Provide the [X, Y] coordinate of the cell's center where the given text is located.  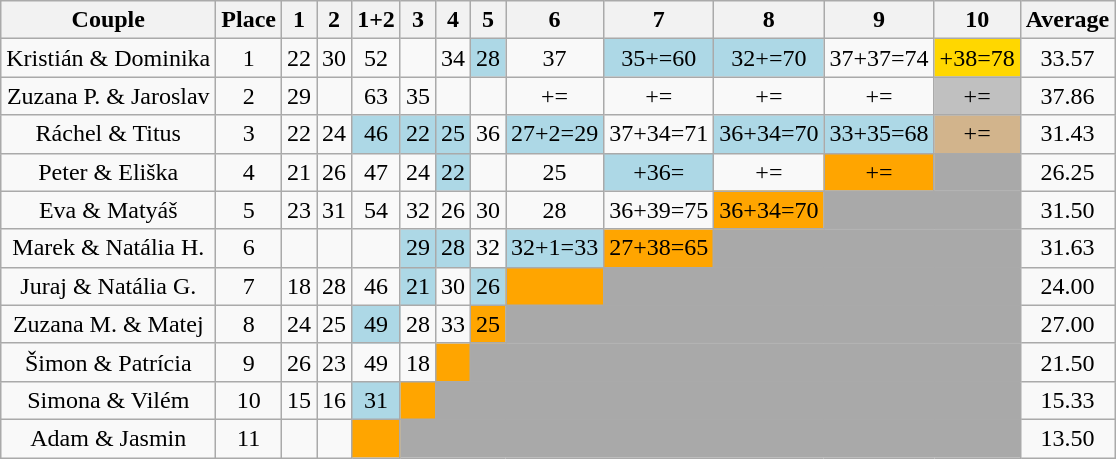
Adam & Jasmin [108, 438]
33 [452, 324]
Zuzana P. & Jaroslav [108, 96]
13.50 [1068, 438]
47 [376, 172]
33.57 [1068, 58]
+36= [659, 172]
36+39=75 [659, 210]
24.00 [1068, 286]
Simona & Vilém [108, 400]
16 [334, 400]
36 [488, 134]
Juraj & Natália G. [108, 286]
37 [555, 58]
27+38=65 [659, 248]
21.50 [1068, 362]
34 [452, 58]
Zuzana M. & Matej [108, 324]
31.50 [1068, 210]
31.43 [1068, 134]
63 [376, 96]
15 [298, 400]
37.86 [1068, 96]
52 [376, 58]
Marek & Natália H. [108, 248]
33+35=68 [879, 134]
35+=60 [659, 58]
Kristián & Dominika [108, 58]
32+1=33 [555, 248]
37+34=71 [659, 134]
Eva & Matyáš [108, 210]
1+2 [376, 20]
Couple [108, 20]
35 [418, 96]
+38=78 [977, 58]
Šimon & Patrícia [108, 362]
37+37=74 [879, 58]
Ráchel & Titus [108, 134]
11 [249, 438]
Place [249, 20]
Average [1068, 20]
26.25 [1068, 172]
Peter & Eliška [108, 172]
32+=70 [769, 58]
27+2=29 [555, 134]
31.63 [1068, 248]
15.33 [1068, 400]
54 [376, 210]
27.00 [1068, 324]
